Detect which cell encompasses the target text, then output its (x, y) center coordinate. 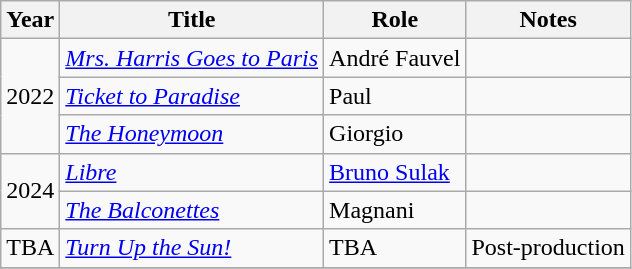
The Honeymoon (192, 134)
Bruno Sulak (395, 172)
Post-production (548, 248)
Libre (192, 172)
André Fauvel (395, 58)
Turn Up the Sun! (192, 248)
Paul (395, 96)
Role (395, 20)
2022 (30, 96)
Notes (548, 20)
Mrs. Harris Goes to Paris (192, 58)
2024 (30, 191)
Ticket to Paradise (192, 96)
Magnani (395, 210)
Giorgio (395, 134)
The Balconettes (192, 210)
Year (30, 20)
Title (192, 20)
